Return the (X, Y) coordinate for the center point of the cell that contains the specified text.  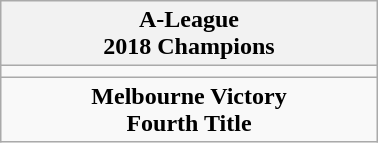
A-League2018 Champions (189, 34)
Melbourne VictoryFourth Title (189, 110)
